Return [x, y] of the center of cell containing provided text 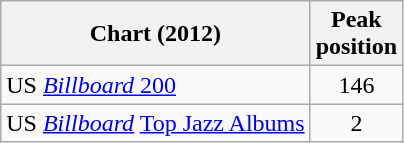
Chart (2012) [156, 34]
146 [356, 85]
US Billboard 200 [156, 85]
US Billboard Top Jazz Albums [156, 123]
2 [356, 123]
Peakposition [356, 34]
